Locate the cell with the specified text and output its [x, y] center coordinate. 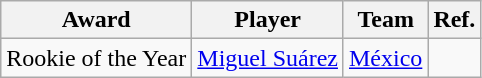
Team [385, 20]
México [385, 58]
Award [96, 20]
Ref. [454, 20]
Rookie of the Year [96, 58]
Player [268, 20]
Miguel Suárez [268, 58]
